Locate the cell with the specified text and output its (X, Y) center coordinate. 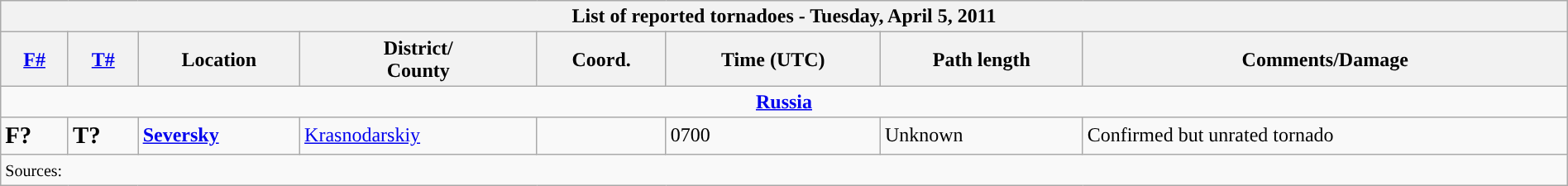
Path length (981, 60)
T? (103, 136)
Time (UTC) (772, 60)
District/County (418, 60)
Seversky (218, 136)
0700 (772, 136)
F? (35, 136)
Comments/Damage (1325, 60)
T# (103, 60)
F# (35, 60)
Coord. (601, 60)
Krasnodarskiy (418, 136)
Russia (784, 102)
Unknown (981, 136)
Confirmed but unrated tornado (1325, 136)
List of reported tornadoes - Tuesday, April 5, 2011 (784, 17)
Sources: (784, 169)
Location (218, 60)
